Identify which cell holds the provided text, then report its [X, Y] central coordinate. 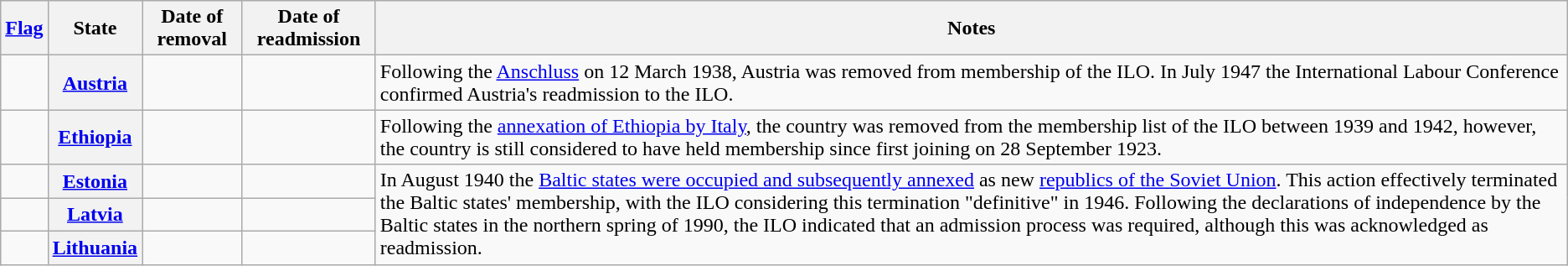
Flag [24, 29]
Estonia [95, 181]
Austria [95, 82]
Ethiopia [95, 138]
Lithuania [95, 248]
State [95, 29]
Date of readmission [308, 29]
Date of removal [193, 29]
Latvia [95, 215]
Notes [972, 29]
